From the cell containing the given text, extract its center point as (X, Y) coordinate. 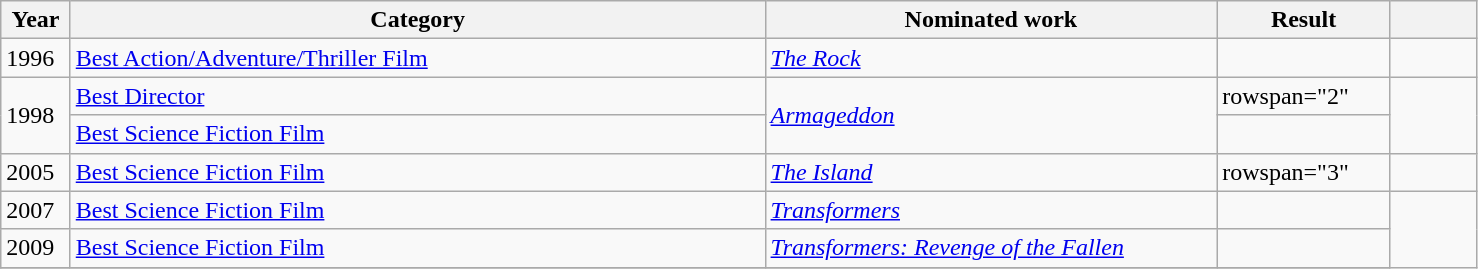
1998 (36, 115)
rowspan="3" (1304, 172)
1996 (36, 58)
Transformers (991, 210)
Result (1304, 20)
Armageddon (991, 115)
rowspan="2" (1304, 96)
Transformers: Revenge of the Fallen (991, 248)
Nominated work (991, 20)
Best Director (418, 96)
2007 (36, 210)
2005 (36, 172)
Best Action/Adventure/Thriller Film (418, 58)
Category (418, 20)
2009 (36, 248)
The Rock (991, 58)
The Island (991, 172)
Year (36, 20)
